Search for the cell housing the specified text and yield its [x, y] center coordinate. 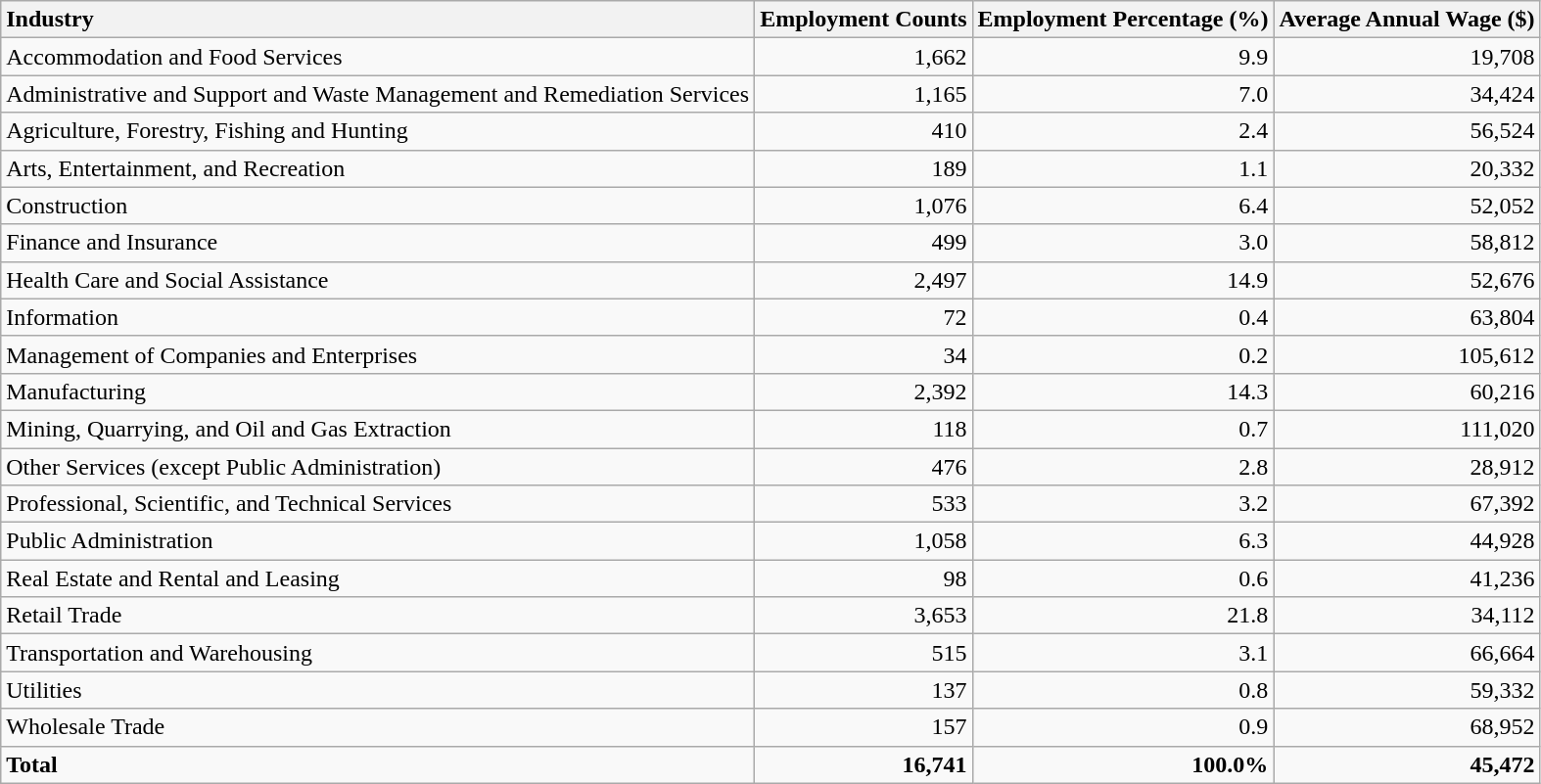
19,708 [1407, 57]
3.2 [1123, 504]
Employment Percentage (%) [1123, 20]
2.4 [1123, 131]
58,812 [1407, 243]
41,236 [1407, 578]
2.8 [1123, 467]
34,424 [1407, 94]
66,664 [1407, 653]
28,912 [1407, 467]
Construction [378, 206]
Mining, Quarrying, and Oil and Gas Extraction [378, 429]
0.4 [1123, 317]
Total [378, 764]
111,020 [1407, 429]
0.9 [1123, 727]
Public Administration [378, 541]
1,058 [864, 541]
100.0% [1123, 764]
63,804 [1407, 317]
16,741 [864, 764]
7.0 [1123, 94]
Health Care and Social Assistance [378, 280]
410 [864, 131]
137 [864, 690]
68,952 [1407, 727]
Arts, Entertainment, and Recreation [378, 168]
3.0 [1123, 243]
34,112 [1407, 616]
67,392 [1407, 504]
476 [864, 467]
52,052 [1407, 206]
Agriculture, Forestry, Fishing and Hunting [378, 131]
3.1 [1123, 653]
0.8 [1123, 690]
Average Annual Wage ($) [1407, 20]
56,524 [1407, 131]
6.4 [1123, 206]
21.8 [1123, 616]
157 [864, 727]
45,472 [1407, 764]
20,332 [1407, 168]
6.3 [1123, 541]
72 [864, 317]
Employment Counts [864, 20]
52,676 [1407, 280]
59,332 [1407, 690]
189 [864, 168]
0.6 [1123, 578]
533 [864, 504]
Industry [378, 20]
Retail Trade [378, 616]
34 [864, 354]
105,612 [1407, 354]
98 [864, 578]
1,662 [864, 57]
Wholesale Trade [378, 727]
Transportation and Warehousing [378, 653]
Accommodation and Food Services [378, 57]
Manufacturing [378, 392]
14.3 [1123, 392]
2,392 [864, 392]
44,928 [1407, 541]
0.7 [1123, 429]
1,076 [864, 206]
118 [864, 429]
1,165 [864, 94]
9.9 [1123, 57]
515 [864, 653]
Management of Companies and Enterprises [378, 354]
Administrative and Support and Waste Management and Remediation Services [378, 94]
14.9 [1123, 280]
0.2 [1123, 354]
499 [864, 243]
Professional, Scientific, and Technical Services [378, 504]
1.1 [1123, 168]
Real Estate and Rental and Leasing [378, 578]
Other Services (except Public Administration) [378, 467]
2,497 [864, 280]
60,216 [1407, 392]
3,653 [864, 616]
Finance and Insurance [378, 243]
Information [378, 317]
Utilities [378, 690]
